Determine the [X, Y] coordinate at the center of the cell enclosing the given text.  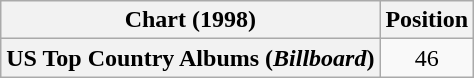
Position [427, 20]
Chart (1998) [190, 20]
US Top Country Albums (Billboard) [190, 58]
46 [427, 58]
